Return the (X, Y) coordinate for the center point of the cell that contains the specified text.  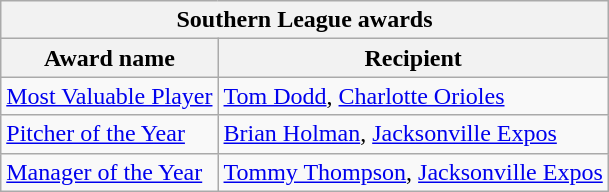
Tom Dodd, Charlotte Orioles (413, 96)
Manager of the Year (110, 172)
Brian Holman, Jacksonville Expos (413, 134)
Pitcher of the Year (110, 134)
Tommy Thompson, Jacksonville Expos (413, 172)
Recipient (413, 58)
Southern League awards (305, 20)
Award name (110, 58)
Most Valuable Player (110, 96)
